Pinpoint the cell where the given text exists, returning its [x, y] midpoint coordinate. 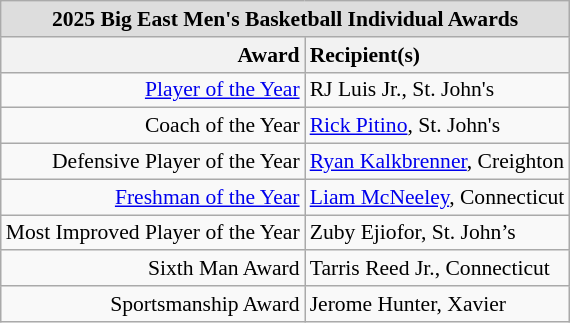
Rick Pitino, St. John's [438, 126]
Ryan Kalkbrenner, Creighton [438, 162]
Recipient(s) [438, 55]
Sportsmanship Award [153, 304]
Freshman of the Year [153, 197]
2025 Big East Men's Basketball Individual Awards [286, 19]
RJ Luis Jr., St. John's [438, 90]
Tarris Reed Jr., Connecticut [438, 269]
Most Improved Player of the Year [153, 233]
Jerome Hunter, Xavier [438, 304]
Defensive Player of the Year [153, 162]
Sixth Man Award [153, 269]
Liam McNeeley, Connecticut [438, 197]
Player of the Year [153, 90]
Coach of the Year [153, 126]
Award [153, 55]
Zuby Ejiofor, St. John’s [438, 233]
